Return the (x, y) coordinate for the center point of the cell that contains the specified text.  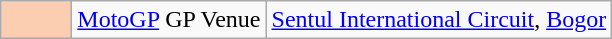
MotoGP GP Venue (169, 20)
Sentul International Circuit, Bogor (439, 20)
